Capture the cell that displays the provided text and extract its (x, y) central coordinate. 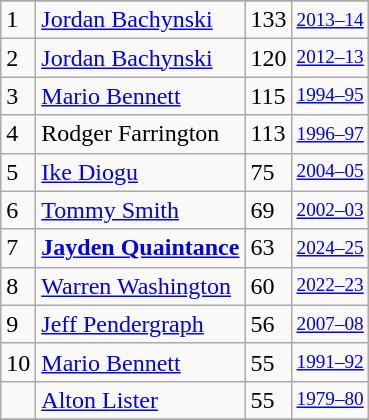
1 (18, 20)
60 (268, 286)
8 (18, 286)
Rodger Farrington (140, 134)
1996–97 (330, 134)
1994–95 (330, 96)
69 (268, 210)
1991–92 (330, 362)
5 (18, 172)
Jayden Quaintance (140, 248)
4 (18, 134)
1979–80 (330, 400)
9 (18, 324)
2012–13 (330, 58)
Jeff Pendergraph (140, 324)
2004–05 (330, 172)
2013–14 (330, 20)
113 (268, 134)
Alton Lister (140, 400)
Warren Washington (140, 286)
115 (268, 96)
Tommy Smith (140, 210)
2007–08 (330, 324)
56 (268, 324)
2002–03 (330, 210)
63 (268, 248)
2024–25 (330, 248)
Ike Diogu (140, 172)
10 (18, 362)
75 (268, 172)
120 (268, 58)
3 (18, 96)
6 (18, 210)
7 (18, 248)
2 (18, 58)
2022–23 (330, 286)
133 (268, 20)
